Provide the [X, Y] coordinate of the cell's center where the given text is located.  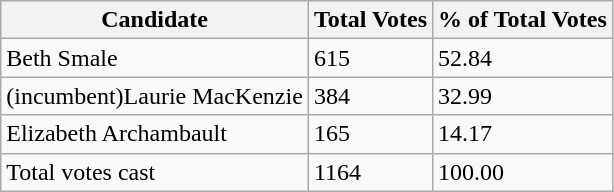
Beth Smale [155, 58]
14.17 [523, 134]
52.84 [523, 58]
32.99 [523, 96]
1164 [370, 172]
% of Total Votes [523, 20]
165 [370, 134]
Candidate [155, 20]
(incumbent)Laurie MacKenzie [155, 96]
Total votes cast [155, 172]
615 [370, 58]
Elizabeth Archambault [155, 134]
100.00 [523, 172]
384 [370, 96]
Total Votes [370, 20]
